Find where the given text appears and provide that cell's center as (x, y) coordinate. 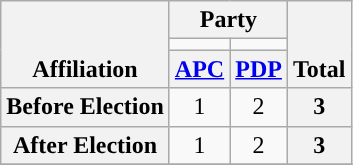
After Election (86, 145)
APC (199, 69)
Party (228, 20)
Before Election (86, 107)
Total (319, 44)
PDP (259, 69)
Affiliation (86, 44)
